Capture the cell that displays the provided text and extract its [x, y] central coordinate. 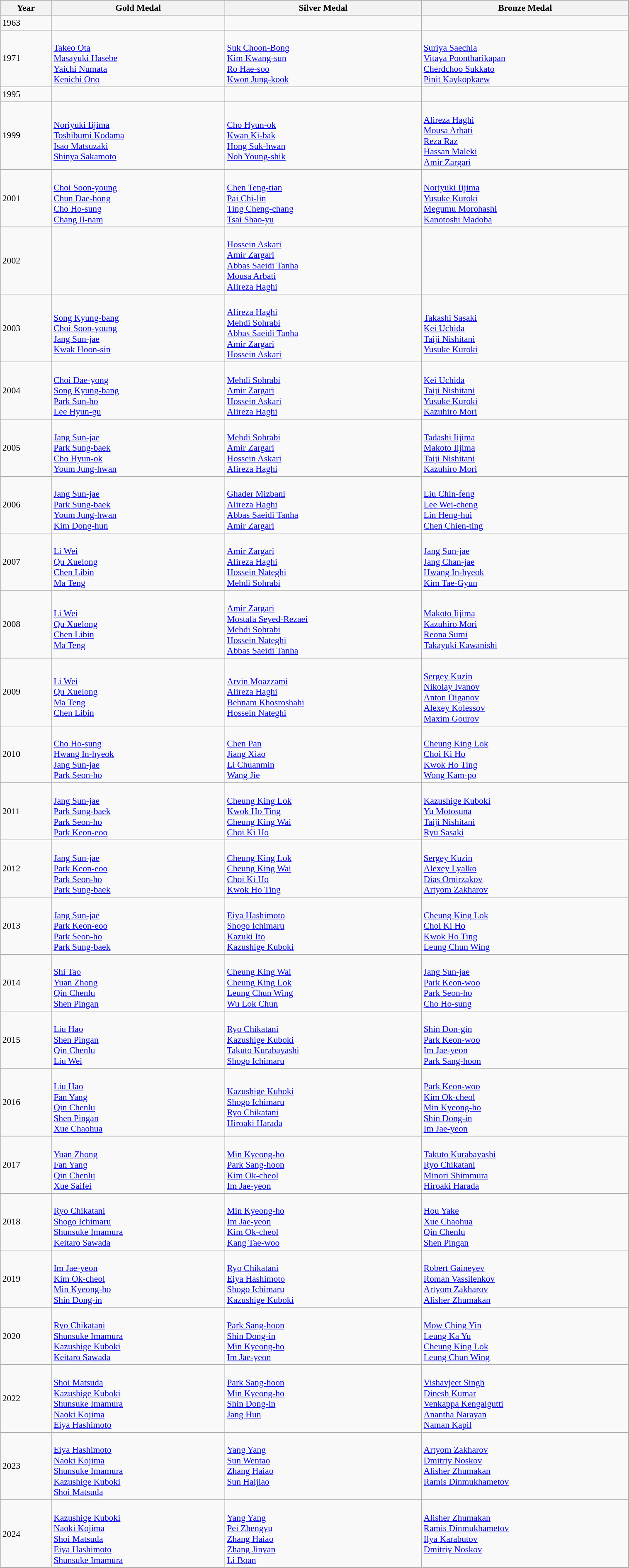
Hossein AskariAmir ZargariAbbas Saeidi TanhaMousa ArbatiAlireza Haghi [323, 261]
Amir ZargariAlireza HaghiHossein NateghiMehdi Sohrabi [323, 562]
2014 [26, 983]
Silver Medal [323, 8]
Im Jae-yeonKim Ok-cheolMin Kyeong-hoShin Dong-in [138, 1279]
Jang Sun-jaePark Sung-baekYoum Jung-hwanKim Dong-hun [138, 505]
2023 [26, 1466]
Hou YakeXue ChaohuaQin ChenluShen Pingan [525, 1222]
Artyom ZakharovDmitriy NoskovAlisher ZhumakanRamis Dinmukhametov [525, 1466]
Liu HaoFan YangQin ChenluShen PinganXue Chaohua [138, 1102]
Suk Choon-BongKim Kwang-sunRo Hae-sooKwon Jung-kook [323, 59]
2004 [26, 391]
2001 [26, 198]
Yang YangPei ZhengyuZhang HaiaoZhang JinyanLi Boan [323, 1534]
Chen Teng-tianPai Chi-linTing Cheng-changTsai Shao-yu [323, 198]
1999 [26, 136]
2019 [26, 1279]
2003 [26, 329]
Kazushige KubokiNaoki KojimaShoi MatsudaEiya HashimotoShunsuke Imamura [138, 1534]
2011 [26, 812]
2018 [26, 1222]
2016 [26, 1102]
Takuto KurabayashiRyo ChikataniMinori ShimmuraHiroaki Harada [525, 1165]
Li WeiQu XuelongMa TengChen Libin [138, 692]
Park Sang-hoonMin Kyeong-hoShin Dong-inJang Hun [323, 1398]
Cho Ho-sungHwang In-hyeokJang Sun-jaePark Seon-ho [138, 754]
Suriya SaechiaVitaya PoontharikapanCherdchoo SukkatoPinit Kaykopkaew [525, 59]
Park Sang-hoonShin Dong-inMin Kyeong-hoIm Jae-yeon [323, 1336]
Cheung King LokChoi Ki HoKwok Ho TingWong Kam-po [525, 754]
2010 [26, 754]
Bronze Medal [525, 8]
2020 [26, 1336]
Eiya HashimotoShogo IchimaruKazuki ItoKazushige Kuboki [323, 926]
Shin Don-ginPark Keon-wooIm Jae-yeonPark Sang-hoon [525, 1040]
Alireza HaghiMousa ArbatiReza RazHassan MalekiAmir Zargari [525, 136]
2017 [26, 1165]
Vishavjeet SinghDinesh KumarVenkappa KengalguttiAnantha NarayanNaman Kapil [525, 1398]
Ryo ChikataniKazushige KubokiTakuto KurabayashiShogo Ichimaru [323, 1040]
Sergey KuzinNikolay IvanovAnton DiganovAlexey KolessovMaxim Gourov [525, 692]
Ryo ChikataniShogo IchimaruShunsuke ImamuraKeitaro Sawada [138, 1222]
1995 [26, 95]
Liu Chin-fengLee Wei-chengLin Heng-huiChen Chien-ting [525, 505]
Alireza HaghiMehdi SohrabiAbbas Saeidi TanhaAmir ZargariHossein Askari [323, 329]
Alisher ZhumakanRamis DinmukhametovIlya KarabutovDmitriy Noskov [525, 1534]
1963 [26, 23]
Kazushige KubokiShogo IchimaruRyo ChikataniHiroaki Harada [323, 1102]
Kazushige KubokiYu MotosunaTaiji NishitaniRyu Sasaki [525, 812]
Park Keon-wooKim Ok-cheolMin Kyeong-hoShin Dong-inIm Jae-yeon [525, 1102]
Shoi MatsudaKazushige KubokiShunsuke ImamuraNaoki KojimaEiya Hashimoto [138, 1398]
2015 [26, 1040]
Arvin MoazzamiAlireza HaghiBehnam KhosroshahiHossein Nateghi [323, 692]
Cheung King LokCheung King WaiChoi Ki HoKwok Ho Ting [323, 869]
Jang Sun-jaeJang Chan-jaeHwang In-hyeokKim Tae-Gyun [525, 562]
Cheung King LokChoi Ki HoKwok Ho TingLeung Chun Wing [525, 926]
2024 [26, 1534]
1971 [26, 59]
Takashi SasakiKei UchidaTaiji NishitaniYusuke Kuroki [525, 329]
Ghader MizbaniAlireza HaghiAbbas Saeidi TanhaAmir Zargari [323, 505]
Tadashi IijimaMakoto IijimaTaiji NishitaniKazuhiro Mori [525, 448]
2007 [26, 562]
Makoto IijimaKazuhiro MoriReona SumiTakayuki Kawanishi [525, 624]
Ryo ChikataniEiya HashimotoShogo IchimaruKazushige Kuboki [323, 1279]
Takeo OtaMasayuki HasebeYaichi NumataKenichi Ono [138, 59]
Ryo ChikataniShunsuke ImamuraKazushige KubokiKeitaro Sawada [138, 1336]
Liu HaoShen PinganQin ChenluLiu Wei [138, 1040]
2022 [26, 1398]
Yang YangSun WentaoZhang HaiaoSun Haijiao [323, 1466]
Shi TaoYuan ZhongQin ChenluShen Pingan [138, 983]
Cheung King WaiCheung King LokLeung Chun WingWu Lok Chun [323, 983]
Chen PanJiang XiaoLi ChuanminWang Jie [323, 754]
2013 [26, 926]
2006 [26, 505]
Gold Medal [138, 8]
Amir ZargariMostafa Seyed-RezaeiMehdi SohrabiHossein NateghiAbbas Saeidi Tanha [323, 624]
Min Kyeong-hoPark Sang-hoonKim Ok-cheolIm Jae-yeon [323, 1165]
Jang Sun-jaePark Keon-wooPark Seon-hoCho Ho-sung [525, 983]
Cho Hyun-okKwan Ki-bakHong Suk-hwanNoh Young-shik [323, 136]
Yuan ZhongFan YangQin ChenluXue Saifei [138, 1165]
Choi Soon-youngChun Dae-hongCho Ho-sungChang Il-nam [138, 198]
Cheung King LokKwok Ho TingCheung King WaiChoi Ki Ho [323, 812]
Jang Sun-jaePark Sung-baekPark Seon-hoPark Keon-eoo [138, 812]
Song Kyung-bangChoi Soon-youngJang Sun-jaeKwak Hoon-sin [138, 329]
Noriyuki IijimaYusuke KurokiMegumu MorohashiKanotoshi Madoba [525, 198]
Kei UchidaTaiji NishitaniYusuke KurokiKazuhiro Mori [525, 391]
Eiya HashimotoNaoki KojimaShunsuke ImamuraKazushige KubokiShoi Matsuda [138, 1466]
Robert GaineyevRoman VassilenkovArtyom ZakharovAlisher Zhumakan [525, 1279]
Sergey KuzinAlexey LyalkoDias OmirzakovArtyom Zakharov [525, 869]
Year [26, 8]
Choi Dae-yongSong Kyung-bangPark Sun-hoLee Hyun-gu [138, 391]
2009 [26, 692]
Min Kyeong-hoIm Jae-yeonKim Ok-cheolKang Tae-woo [323, 1222]
2002 [26, 261]
Mow Ching YinLeung Ka YuCheung King LokLeung Chun Wing [525, 1336]
Jang Sun-jaePark Sung-baekCho Hyun-okYoum Jung-hwan [138, 448]
2012 [26, 869]
2008 [26, 624]
2005 [26, 448]
Noriyuki IijimaToshibumi KodamaIsao MatsuzakiShinya Sakamoto [138, 136]
